Extract the [x, y] coordinate from the center of the cell holding the provided text.  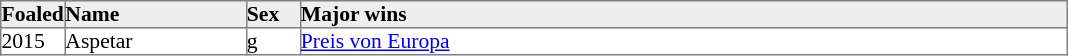
Preis von Europa [683, 42]
2015 [33, 42]
Foaled [33, 14]
Aspetar [156, 42]
Name [156, 14]
Major wins [683, 14]
Sex [273, 14]
g [273, 42]
